Pinpoint the cell where the given text exists, returning its (X, Y) midpoint coordinate. 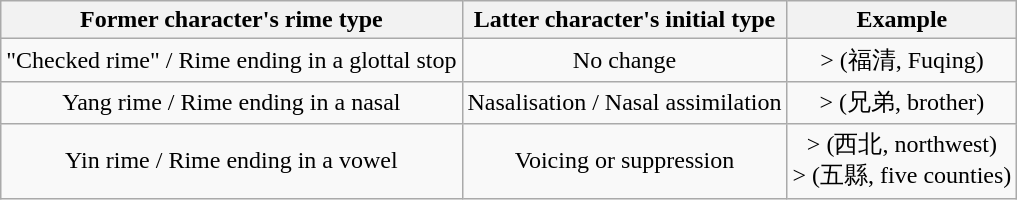
Yang rime / Rime ending in a nasal (232, 102)
> (兄弟, brother) (902, 102)
Example (902, 20)
"Checked rime" / Rime ending in a glottal stop (232, 60)
Nasalisation / Nasal assimilation (624, 102)
> (西北, northwest) > (五縣, five counties) (902, 161)
Voicing or suppression (624, 161)
No change (624, 60)
Latter character's initial type (624, 20)
Yin rime / Rime ending in a vowel (232, 161)
Former character's rime type (232, 20)
> (福清, Fuqing) (902, 60)
